Output the [x, y] coordinate of the center of the cell containing the given text.  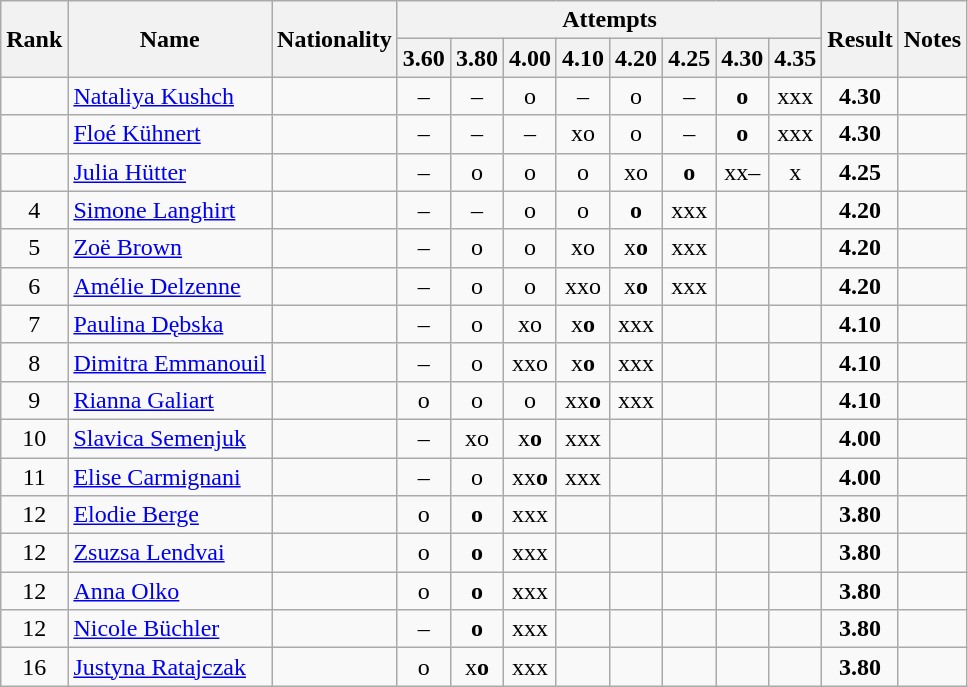
Julia Hütter [170, 172]
Zsuzsa Lendvai [170, 553]
Dimitra Emmanouil [170, 362]
Notes [932, 39]
Justyna Ratajczak [170, 667]
7 [34, 324]
Elise Carmignani [170, 477]
11 [34, 477]
Nataliya Kushch [170, 96]
Slavica Semenjuk [170, 438]
xx– [742, 172]
Name [170, 39]
Simone Langhirt [170, 210]
Anna Olko [170, 591]
3.60 [424, 58]
Paulina Dębska [170, 324]
Rianna Galiart [170, 400]
Floé Kühnert [170, 134]
6 [34, 286]
4.35 [796, 58]
Rank [34, 39]
Nationality [335, 39]
16 [34, 667]
Amélie Delzenne [170, 286]
9 [34, 400]
4 [34, 210]
Elodie Berge [170, 515]
5 [34, 248]
x [796, 172]
Zoë Brown [170, 248]
Result [860, 39]
Attempts [609, 20]
10 [34, 438]
8 [34, 362]
Nicole Büchler [170, 629]
